Scan for the cell matching the given text and deliver its [X, Y] coordinate at center. 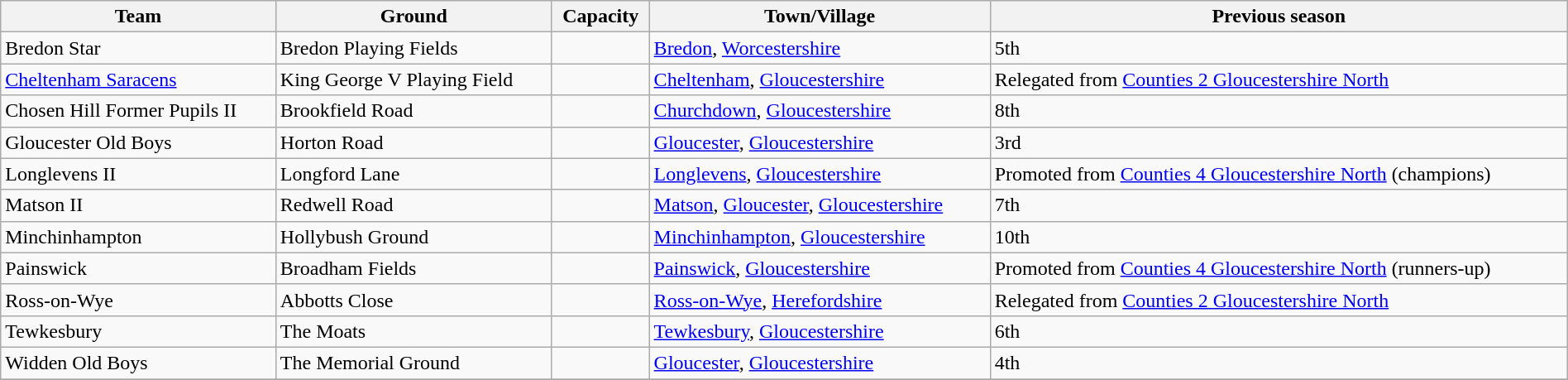
Churchdown, Gloucestershire [820, 111]
Painswick [139, 268]
Ross-on-Wye, Herefordshire [820, 300]
Widden Old Boys [139, 363]
Bredon Playing Fields [414, 48]
The Moats [414, 331]
8th [1279, 111]
Hollybush Ground [414, 237]
Gloucester Old Boys [139, 142]
10th [1279, 237]
Cheltenham, Gloucestershire [820, 79]
Tewkesbury [139, 331]
Longford Lane [414, 174]
Horton Road [414, 142]
4th [1279, 363]
Abbotts Close [414, 300]
King George V Playing Field [414, 79]
Longlevens II [139, 174]
Redwell Road [414, 205]
Minchinhampton [139, 237]
Ross-on-Wye [139, 300]
Promoted from Counties 4 Gloucestershire North (runners-up) [1279, 268]
7th [1279, 205]
6th [1279, 331]
Brookfield Road [414, 111]
Bredon, Worcestershire [820, 48]
Broadham Fields [414, 268]
Capacity [600, 17]
Bredon Star [139, 48]
5th [1279, 48]
Town/Village [820, 17]
Team [139, 17]
Longlevens, Gloucestershire [820, 174]
Matson II [139, 205]
Chosen Hill Former Pupils II [139, 111]
Minchinhampton, Gloucestershire [820, 237]
Cheltenham Saracens [139, 79]
Previous season [1279, 17]
Tewkesbury, Gloucestershire [820, 331]
Promoted from Counties 4 Gloucestershire North (champions) [1279, 174]
Ground [414, 17]
Matson, Gloucester, Gloucestershire [820, 205]
Painswick, Gloucestershire [820, 268]
The Memorial Ground [414, 363]
3rd [1279, 142]
